Provide the (x, y) coordinate of the cell's center where the given text is located.  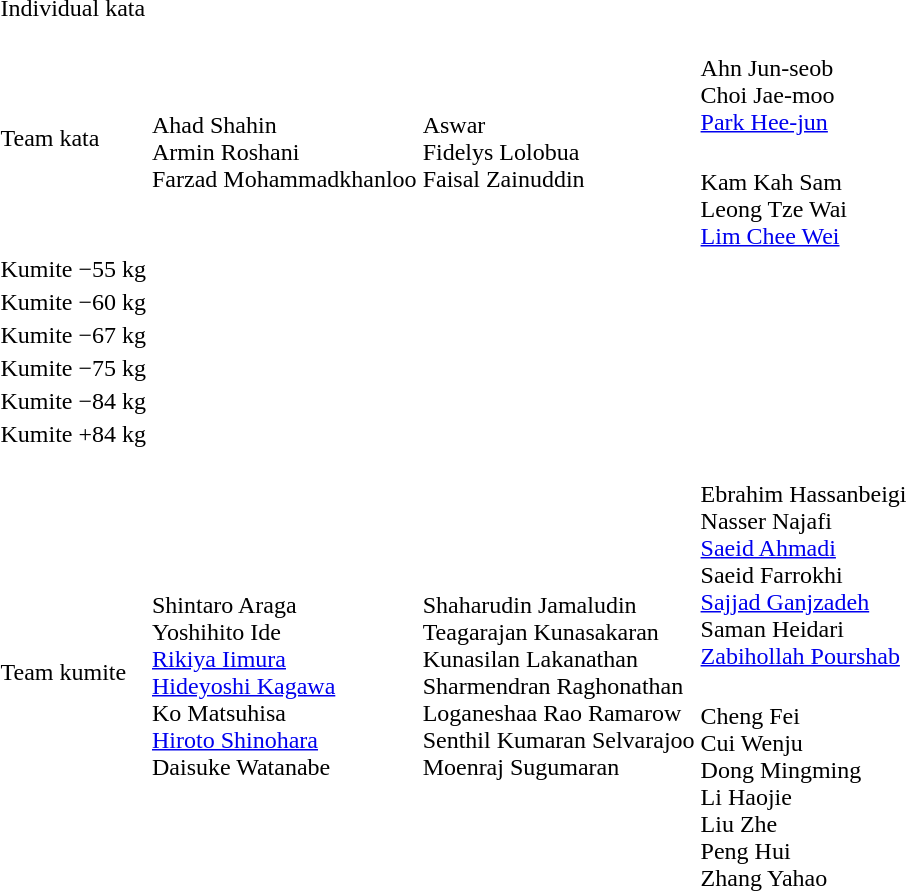
AswarFidelys LolobuaFaisal Zainuddin (558, 138)
Ahad ShahinArmin RoshaniFarzad Mohammadkhanloo (285, 138)
